Locate the cell with the specified text and output its [X, Y] center coordinate. 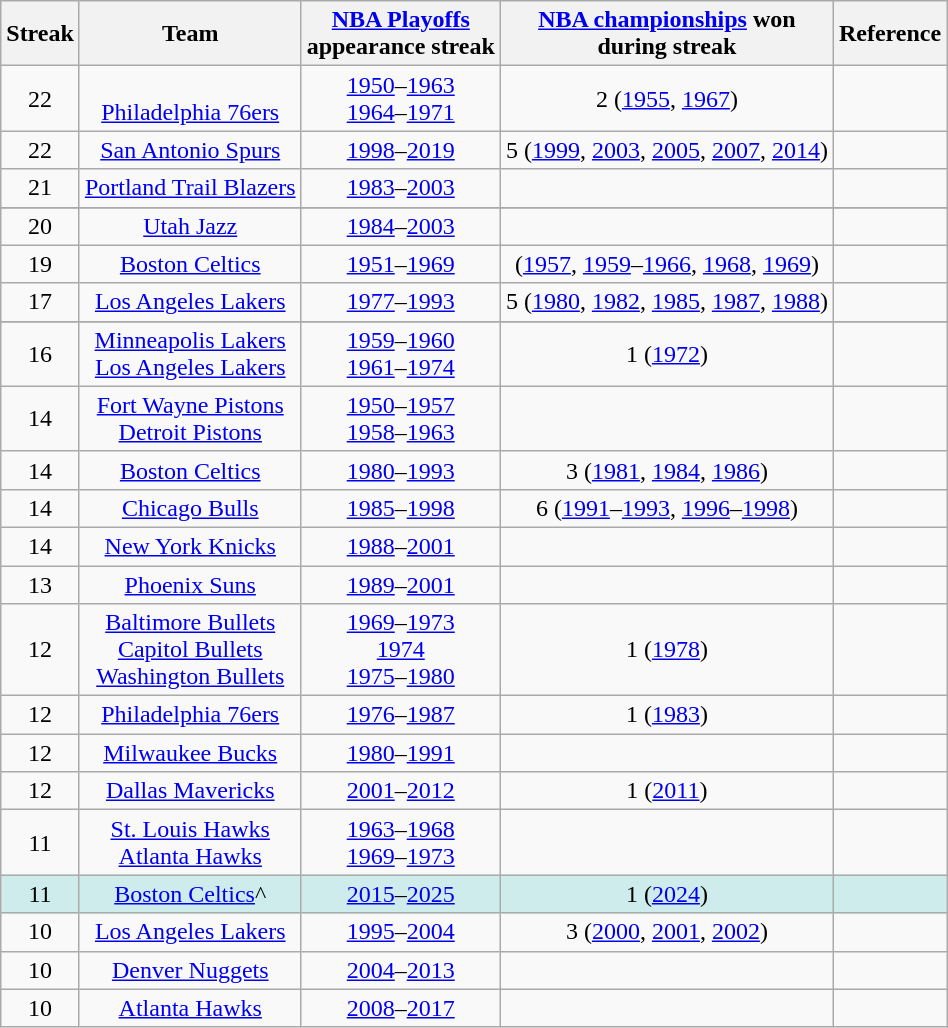
Reference [890, 34]
3 (1981, 1984, 1986) [666, 470]
Chicago Bulls [190, 508]
Baltimore BulletsCapitol BulletsWashington Bullets [190, 650]
Team [190, 34]
1984–2003 [400, 226]
1989–2001 [400, 585]
1995–2004 [400, 932]
1950–19571958–1963 [400, 418]
1959–19601961–1974 [400, 354]
(1957, 1959–1966, 1968, 1969) [666, 264]
1977–1993 [400, 302]
2004–2013 [400, 970]
NBA Playoffsappearance streak [400, 34]
1 (1983) [666, 715]
1980–1991 [400, 753]
San Antonio Spurs [190, 150]
5 (1980, 1982, 1985, 1987, 1988) [666, 302]
1963–19681969–1973 [400, 842]
1985–1998 [400, 508]
1976–1987 [400, 715]
1983–2003 [400, 188]
17 [40, 302]
Portland Trail Blazers [190, 188]
1969–197319741975–1980 [400, 650]
1951–1969 [400, 264]
1980–1993 [400, 470]
2 (1955, 1967) [666, 98]
20 [40, 226]
16 [40, 354]
Fort Wayne PistonsDetroit Pistons [190, 418]
6 (1991–1993, 1996–1998) [666, 508]
1998–2019 [400, 150]
1 (2011) [666, 791]
New York Knicks [190, 546]
Atlanta Hawks [190, 1008]
1950–19631964–1971 [400, 98]
2001–2012 [400, 791]
Streak [40, 34]
2015–2025 [400, 894]
1 (1972) [666, 354]
1 (2024) [666, 894]
1 (1978) [666, 650]
Milwaukee Bucks [190, 753]
2008–2017 [400, 1008]
3 (2000, 2001, 2002) [666, 932]
1988–2001 [400, 546]
Phoenix Suns [190, 585]
19 [40, 264]
21 [40, 188]
Utah Jazz [190, 226]
St. Louis HawksAtlanta Hawks [190, 842]
13 [40, 585]
Minneapolis LakersLos Angeles Lakers [190, 354]
Denver Nuggets [190, 970]
5 (1999, 2003, 2005, 2007, 2014) [666, 150]
Dallas Mavericks [190, 791]
NBA championships wonduring streak [666, 34]
Boston Celtics^ [190, 894]
